Pinpoint the cell where the given text exists, returning its (x, y) midpoint coordinate. 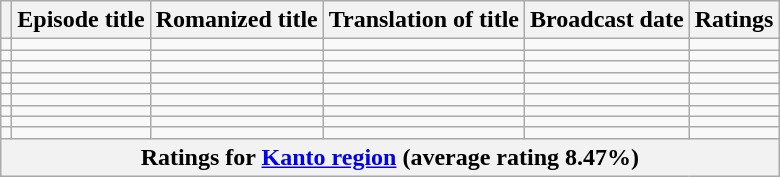
Ratings (734, 20)
Episode title (81, 20)
Translation of title (424, 20)
Romanized title (236, 20)
Broadcast date (608, 20)
Ratings for Kanto region (average rating 8.47%) (390, 157)
